Pinpoint the cell where the given text exists, returning its (X, Y) midpoint coordinate. 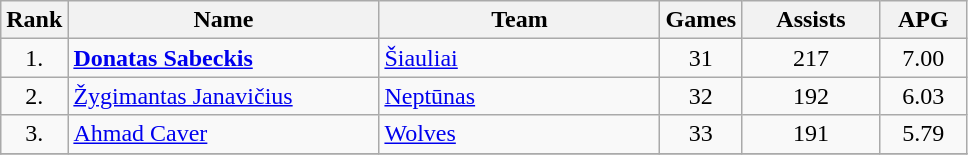
Wolves (520, 134)
191 (812, 134)
6.03 (923, 96)
Games (701, 20)
Ahmad Caver (224, 134)
2. (34, 96)
Donatas Sabeckis (224, 58)
Team (520, 20)
217 (812, 58)
APG (923, 20)
3. (34, 134)
5.79 (923, 134)
192 (812, 96)
Rank (34, 20)
Assists (812, 20)
33 (701, 134)
32 (701, 96)
Neptūnas (520, 96)
Name (224, 20)
Šiauliai (520, 58)
Žygimantas Janavičius (224, 96)
7.00 (923, 58)
1. (34, 58)
31 (701, 58)
